Find where the given text appears and provide that cell's center as (x, y) coordinate. 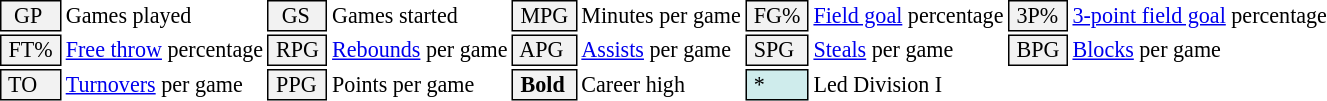
FT% (30, 50)
Led Division I (908, 85)
SPG (777, 50)
Steals per game (908, 50)
3P% (1038, 16)
MPG (544, 16)
BPG (1038, 50)
Career high (661, 85)
Free throw percentage (164, 50)
Games started (420, 16)
GP (30, 16)
* (777, 85)
TO (30, 85)
Assists per game (661, 50)
Rebounds per game (420, 50)
Games played (164, 16)
Turnovers per game (164, 85)
RPG (298, 50)
APG (544, 50)
PPG (298, 85)
Minutes per game (661, 16)
Field goal percentage (908, 16)
Bold (544, 85)
GS (298, 16)
Points per game (420, 85)
FG% (777, 16)
